Extract the (x, y) coordinate from the center of the cell holding the provided text.  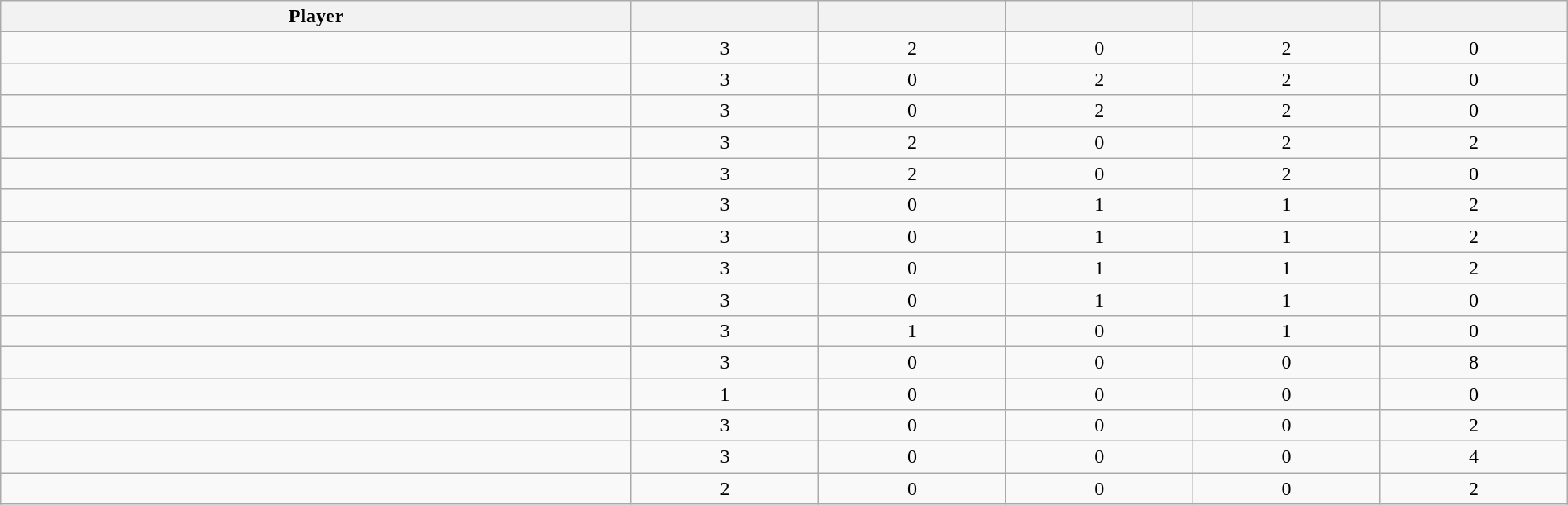
8 (1474, 362)
Player (316, 17)
4 (1474, 457)
